Identify which cell holds the provided text, then report its [X, Y] central coordinate. 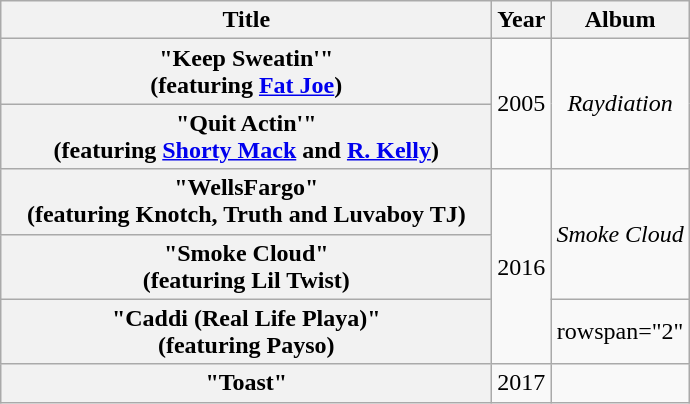
"Caddi (Real Life Playa)"(featuring Payso) [246, 332]
rowspan="2" [620, 332]
"Smoke Cloud"(featuring Lil Twist) [246, 266]
"Quit Actin'"(featuring Shorty Mack and R. Kelly) [246, 136]
Smoke Cloud [620, 234]
Album [620, 20]
Year [522, 20]
2005 [522, 104]
"Toast" [246, 383]
2017 [522, 383]
2016 [522, 266]
Raydiation [620, 104]
Title [246, 20]
"Keep Sweatin'"(featuring Fat Joe) [246, 72]
"WellsFargo"(featuring Knotch, Truth and Luvaboy TJ) [246, 202]
